Detect which cell encompasses the target text, then output its (X, Y) center coordinate. 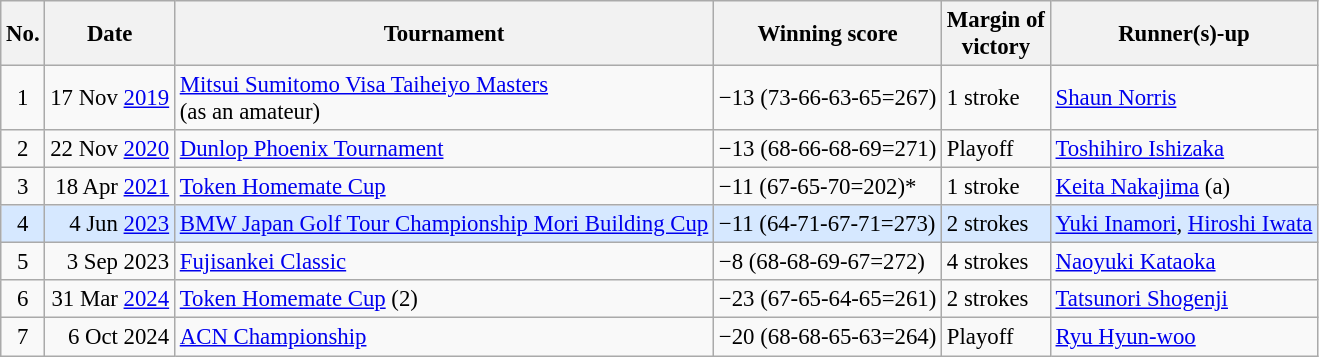
1 (23, 98)
−13 (73-66-63-65=267) (828, 98)
Token Homemate Cup (444, 187)
−20 (68-68-65-63=264) (828, 337)
18 Apr 2021 (110, 187)
3 Sep 2023 (110, 262)
Margin ofvictory (996, 34)
−11 (64-71-67-71=273) (828, 224)
Dunlop Phoenix Tournament (444, 149)
Toshihiro Ishizaka (1184, 149)
Tatsunori Shogenji (1184, 299)
Shaun Norris (1184, 98)
6 Oct 2024 (110, 337)
Date (110, 34)
4 Jun 2023 (110, 224)
No. (23, 34)
3 (23, 187)
Token Homemate Cup (2) (444, 299)
Keita Nakajima (a) (1184, 187)
Tournament (444, 34)
Yuki Inamori, Hiroshi Iwata (1184, 224)
4 strokes (996, 262)
Fujisankei Classic (444, 262)
17 Nov 2019 (110, 98)
Winning score (828, 34)
−23 (67-65-64-65=261) (828, 299)
ACN Championship (444, 337)
−8 (68-68-69-67=272) (828, 262)
22 Nov 2020 (110, 149)
Naoyuki Kataoka (1184, 262)
6 (23, 299)
BMW Japan Golf Tour Championship Mori Building Cup (444, 224)
−13 (68-66-68-69=271) (828, 149)
Ryu Hyun-woo (1184, 337)
7 (23, 337)
Mitsui Sumitomo Visa Taiheiyo Masters(as an amateur) (444, 98)
31 Mar 2024 (110, 299)
5 (23, 262)
−11 (67-65-70=202)* (828, 187)
Runner(s)-up (1184, 34)
4 (23, 224)
2 (23, 149)
